Return the [x, y] coordinate for the center point of the cell that contains the specified text.  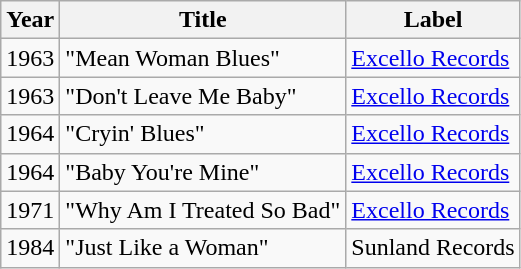
Sunland Records [433, 248]
"Cryin' Blues" [203, 134]
Year [30, 20]
"Mean Woman Blues" [203, 58]
Label [433, 20]
"Just Like a Woman" [203, 248]
"Baby You're Mine" [203, 172]
"Why Am I Treated So Bad" [203, 210]
1971 [30, 210]
Title [203, 20]
"Don't Leave Me Baby" [203, 96]
1984 [30, 248]
